Output the [X, Y] coordinate of the center of the cell containing the given text.  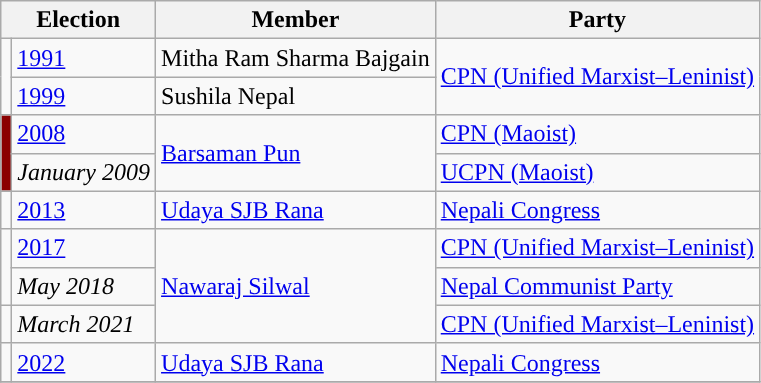
2022 [84, 362]
CPN (Maoist) [597, 134]
Nepal Communist Party [597, 286]
Sushila Nepal [296, 96]
Mitha Ram Sharma Bajgain [296, 58]
January 2009 [84, 172]
May 2018 [84, 286]
2017 [84, 248]
1991 [84, 58]
1999 [84, 96]
Nawaraj Silwal [296, 286]
Election [78, 20]
2013 [84, 210]
2008 [84, 134]
UCPN (Maoist) [597, 172]
Member [296, 20]
Barsaman Pun [296, 153]
Party [597, 20]
March 2021 [84, 324]
